Return the (X, Y) coordinate for the center point of the cell that contains the specified text.  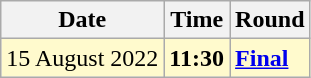
Time (197, 20)
11:30 (197, 58)
Final (270, 58)
15 August 2022 (82, 58)
Date (82, 20)
Round (270, 20)
